Determine the [x, y] coordinate at the center of the cell enclosing the given text.  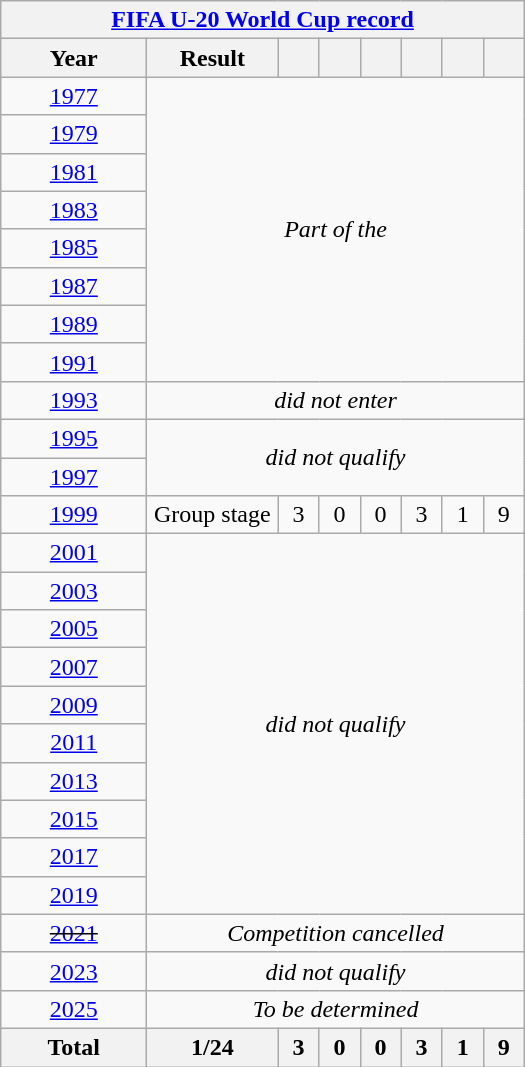
1995 [74, 438]
Group stage [212, 515]
1/24 [212, 1047]
1987 [74, 286]
1981 [74, 172]
2001 [74, 553]
2013 [74, 781]
Year [74, 58]
2005 [74, 629]
Result [212, 58]
2019 [74, 895]
1977 [74, 96]
Total [74, 1047]
did not enter [336, 400]
1991 [74, 362]
2015 [74, 819]
1993 [74, 400]
To be determined [336, 1009]
2003 [74, 591]
Part of the [336, 229]
2023 [74, 971]
1985 [74, 248]
Competition cancelled [336, 933]
2007 [74, 667]
1989 [74, 324]
1999 [74, 515]
1979 [74, 134]
2009 [74, 705]
2017 [74, 857]
1997 [74, 477]
FIFA U-20 World Cup record [263, 20]
1983 [74, 210]
2025 [74, 1009]
2021 [74, 933]
2011 [74, 743]
